Locate the cell with the specified text and output its [x, y] center coordinate. 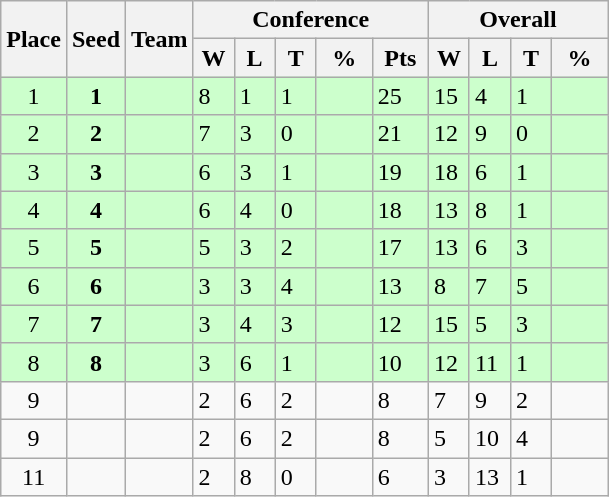
25 [400, 96]
Overall [518, 20]
Pts [400, 58]
19 [400, 172]
21 [400, 134]
Conference [310, 20]
Place [34, 39]
Seed [96, 39]
Team [160, 39]
17 [400, 248]
